Search for the cell housing the specified text and yield its (X, Y) center coordinate. 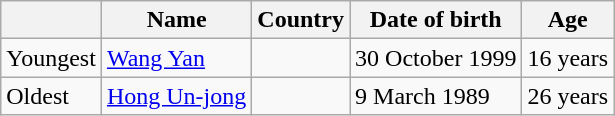
Oldest (52, 96)
Wang Yan (176, 58)
Country (301, 20)
Hong Un-jong (176, 96)
Name (176, 20)
30 October 1999 (436, 58)
9 March 1989 (436, 96)
Date of birth (436, 20)
26 years (568, 96)
16 years (568, 58)
Age (568, 20)
Youngest (52, 58)
